From the cell containing the given text, extract its center point as (x, y) coordinate. 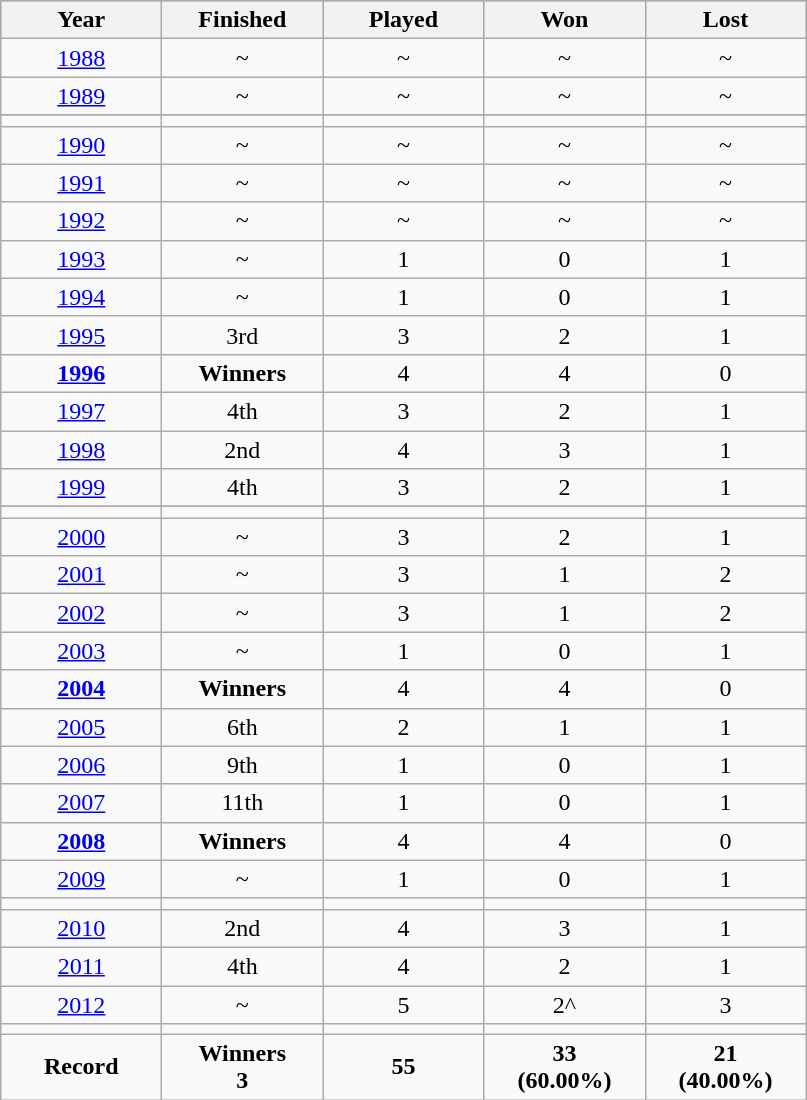
6th (242, 727)
2012 (82, 1005)
1999 (82, 488)
5 (404, 1005)
2009 (82, 879)
2003 (82, 651)
Finished (242, 20)
1991 (82, 183)
2006 (82, 765)
Year (82, 20)
1998 (82, 449)
2001 (82, 575)
1997 (82, 411)
1995 (82, 335)
1994 (82, 297)
Won (564, 20)
3rd (242, 335)
2005 (82, 727)
2002 (82, 613)
Winners 3 (242, 1068)
1996 (82, 373)
Lost (726, 20)
2004 (82, 689)
55 (404, 1068)
2000 (82, 537)
11th (242, 803)
2010 (82, 928)
2^ (564, 1005)
Record (82, 1068)
33 (60.00%) (564, 1068)
1993 (82, 259)
21 (40.00%) (726, 1068)
1988 (82, 58)
9th (242, 765)
Played (404, 20)
2007 (82, 803)
2008 (82, 841)
1990 (82, 145)
1992 (82, 221)
1989 (82, 96)
2011 (82, 966)
